Scan for the cell matching the given text and deliver its [X, Y] coordinate at center. 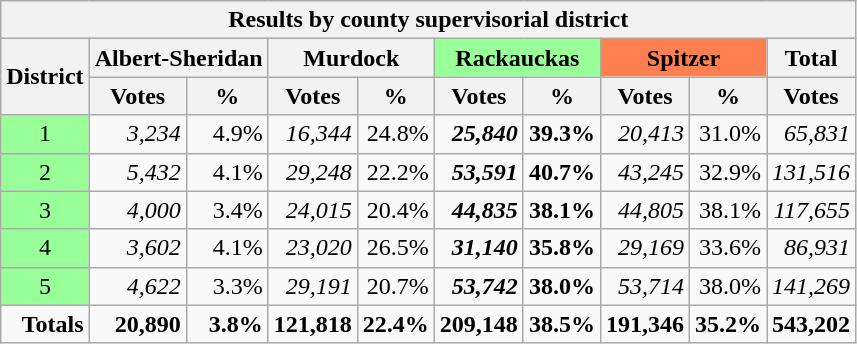
65,831 [812, 134]
32.9% [728, 172]
53,591 [478, 172]
29,248 [312, 172]
3.4% [227, 210]
141,269 [812, 286]
4,000 [138, 210]
543,202 [812, 324]
29,191 [312, 286]
31.0% [728, 134]
Rackauckas [517, 58]
40.7% [562, 172]
16,344 [312, 134]
3,234 [138, 134]
3.8% [227, 324]
24.8% [396, 134]
1 [45, 134]
3.3% [227, 286]
131,516 [812, 172]
3,602 [138, 248]
20.4% [396, 210]
209,148 [478, 324]
121,818 [312, 324]
22.4% [396, 324]
44,805 [644, 210]
43,245 [644, 172]
35.2% [728, 324]
35.8% [562, 248]
33.6% [728, 248]
44,835 [478, 210]
24,015 [312, 210]
Spitzer [683, 58]
5 [45, 286]
86,931 [812, 248]
38.5% [562, 324]
23,020 [312, 248]
Total [812, 58]
Albert-Sheridan [178, 58]
31,140 [478, 248]
4,622 [138, 286]
20,413 [644, 134]
20,890 [138, 324]
Results by county supervisorial district [428, 20]
Totals [45, 324]
25,840 [478, 134]
191,346 [644, 324]
53,714 [644, 286]
3 [45, 210]
117,655 [812, 210]
2 [45, 172]
26.5% [396, 248]
22.2% [396, 172]
District [45, 77]
20.7% [396, 286]
29,169 [644, 248]
Murdock [351, 58]
53,742 [478, 286]
39.3% [562, 134]
5,432 [138, 172]
4.9% [227, 134]
4 [45, 248]
